From the cell containing the given text, extract its center point as (X, Y) coordinate. 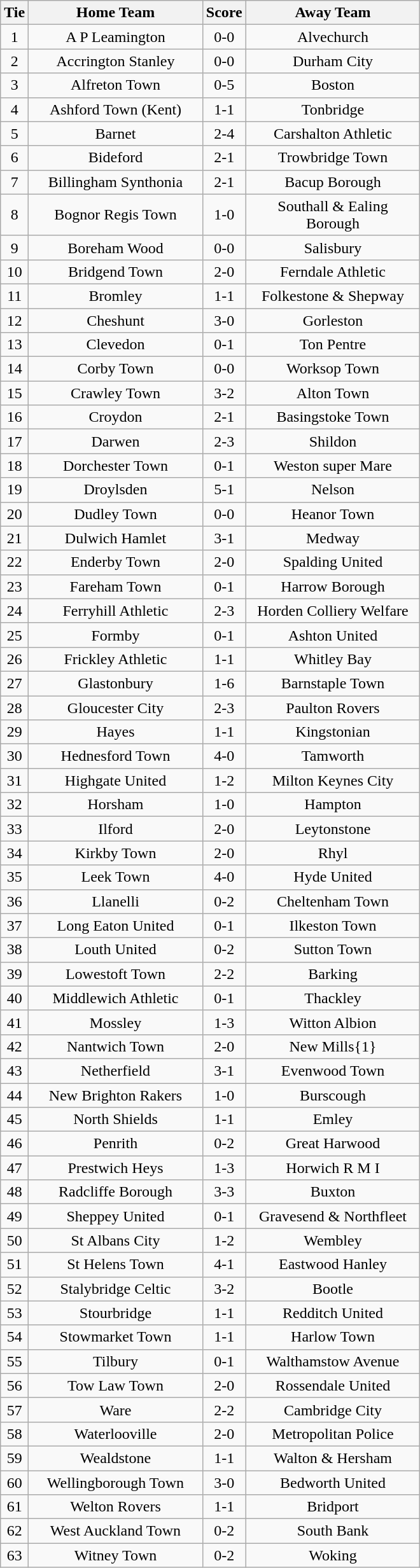
Thackley (333, 998)
Mossley (116, 1022)
Weston super Mare (333, 466)
52 (15, 1289)
Witton Albion (333, 1022)
12 (15, 320)
Alfreton Town (116, 85)
Eastwood Hanley (333, 1265)
Rossendale United (333, 1385)
Bognor Regis Town (116, 215)
Kingstonian (333, 732)
41 (15, 1022)
Tamworth (333, 756)
47 (15, 1168)
51 (15, 1265)
Droylsden (116, 490)
Hampton (333, 805)
Netherfield (116, 1071)
Ilkeston Town (333, 926)
11 (15, 296)
Boston (333, 85)
Welton Rovers (116, 1507)
7 (15, 182)
Sheppey United (116, 1216)
Enderby Town (116, 562)
37 (15, 926)
0-5 (224, 85)
Witney Town (116, 1555)
Wealdstone (116, 1458)
Kirkby Town (116, 853)
Formby (116, 635)
Highgate United (116, 781)
Clevedon (116, 345)
Gorleston (333, 320)
19 (15, 490)
Medway (333, 538)
Folkestone & Shepway (333, 296)
Cheshunt (116, 320)
New Mills{1} (333, 1046)
53 (15, 1313)
Ferryhill Athletic (116, 611)
Cambridge City (333, 1410)
St Albans City (116, 1240)
14 (15, 369)
Alton Town (333, 393)
45 (15, 1120)
5-1 (224, 490)
29 (15, 732)
Hyde United (333, 877)
21 (15, 538)
Boreham Wood (116, 247)
40 (15, 998)
Wembley (333, 1240)
42 (15, 1046)
59 (15, 1458)
Shildon (333, 441)
Darwen (116, 441)
Bridgend Town (116, 272)
Bootle (333, 1289)
48 (15, 1192)
St Helens Town (116, 1265)
28 (15, 708)
4 (15, 109)
3-3 (224, 1192)
Leek Town (116, 877)
Ashford Town (Kent) (116, 109)
6 (15, 158)
Barnstaple Town (333, 683)
62 (15, 1531)
3 (15, 85)
Tie (15, 13)
58 (15, 1434)
Rhyl (333, 853)
Buxton (333, 1192)
Tilbury (116, 1361)
Bromley (116, 296)
Llanelli (116, 901)
Tow Law Town (116, 1385)
38 (15, 950)
Score (224, 13)
5 (15, 134)
Cheltenham Town (333, 901)
Frickley Athletic (116, 659)
Hayes (116, 732)
25 (15, 635)
Barking (333, 974)
Harrow Borough (333, 586)
33 (15, 829)
Tonbridge (333, 109)
Metropolitan Police (333, 1434)
9 (15, 247)
Evenwood Town (333, 1071)
Horden Colliery Welfare (333, 611)
Milton Keynes City (333, 781)
Waterlooville (116, 1434)
Corby Town (116, 369)
Trowbridge Town (333, 158)
20 (15, 514)
South Bank (333, 1531)
18 (15, 466)
Walton & Hersham (333, 1458)
Redditch United (333, 1313)
Spalding United (333, 562)
1 (15, 37)
15 (15, 393)
Leytonstone (333, 829)
Dorchester Town (116, 466)
Durham City (333, 61)
Lowestoft Town (116, 974)
Sutton Town (333, 950)
Alvechurch (333, 37)
Worksop Town (333, 369)
32 (15, 805)
22 (15, 562)
Nantwich Town (116, 1046)
Horsham (116, 805)
Ilford (116, 829)
46 (15, 1144)
35 (15, 877)
23 (15, 586)
36 (15, 901)
Croydon (116, 417)
Carshalton Athletic (333, 134)
Louth United (116, 950)
North Shields (116, 1120)
West Auckland Town (116, 1531)
31 (15, 781)
8 (15, 215)
Dulwich Hamlet (116, 538)
Burscough (333, 1095)
Dudley Town (116, 514)
Ferndale Athletic (333, 272)
1-6 (224, 683)
Heanor Town (333, 514)
Middlewich Athletic (116, 998)
A P Leamington (116, 37)
Bacup Borough (333, 182)
Radcliffe Borough (116, 1192)
Ashton United (333, 635)
Long Eaton United (116, 926)
Hednesford Town (116, 756)
13 (15, 345)
Ton Pentre (333, 345)
Stowmarket Town (116, 1337)
New Brighton Rakers (116, 1095)
43 (15, 1071)
Bideford (116, 158)
Horwich R M I (333, 1168)
Nelson (333, 490)
50 (15, 1240)
27 (15, 683)
Walthamstow Avenue (333, 1361)
10 (15, 272)
44 (15, 1095)
Salisbury (333, 247)
Gravesend & Northfleet (333, 1216)
Great Harwood (333, 1144)
Paulton Rovers (333, 708)
Emley (333, 1120)
49 (15, 1216)
Away Team (333, 13)
Bedworth United (333, 1483)
Barnet (116, 134)
Billingham Synthonia (116, 182)
Stourbridge (116, 1313)
Fareham Town (116, 586)
56 (15, 1385)
Southall & Ealing Borough (333, 215)
Accrington Stanley (116, 61)
57 (15, 1410)
4-1 (224, 1265)
Crawley Town (116, 393)
16 (15, 417)
24 (15, 611)
17 (15, 441)
Prestwich Heys (116, 1168)
Stalybridge Celtic (116, 1289)
26 (15, 659)
Bridport (333, 1507)
61 (15, 1507)
2-4 (224, 134)
Glastonbury (116, 683)
Gloucester City (116, 708)
34 (15, 853)
Harlow Town (333, 1337)
Whitley Bay (333, 659)
Penrith (116, 1144)
54 (15, 1337)
Wellingborough Town (116, 1483)
30 (15, 756)
55 (15, 1361)
Basingstoke Town (333, 417)
39 (15, 974)
Ware (116, 1410)
2 (15, 61)
Home Team (116, 13)
60 (15, 1483)
Woking (333, 1555)
63 (15, 1555)
